Scan for the cell matching the given text and deliver its [X, Y] coordinate at center. 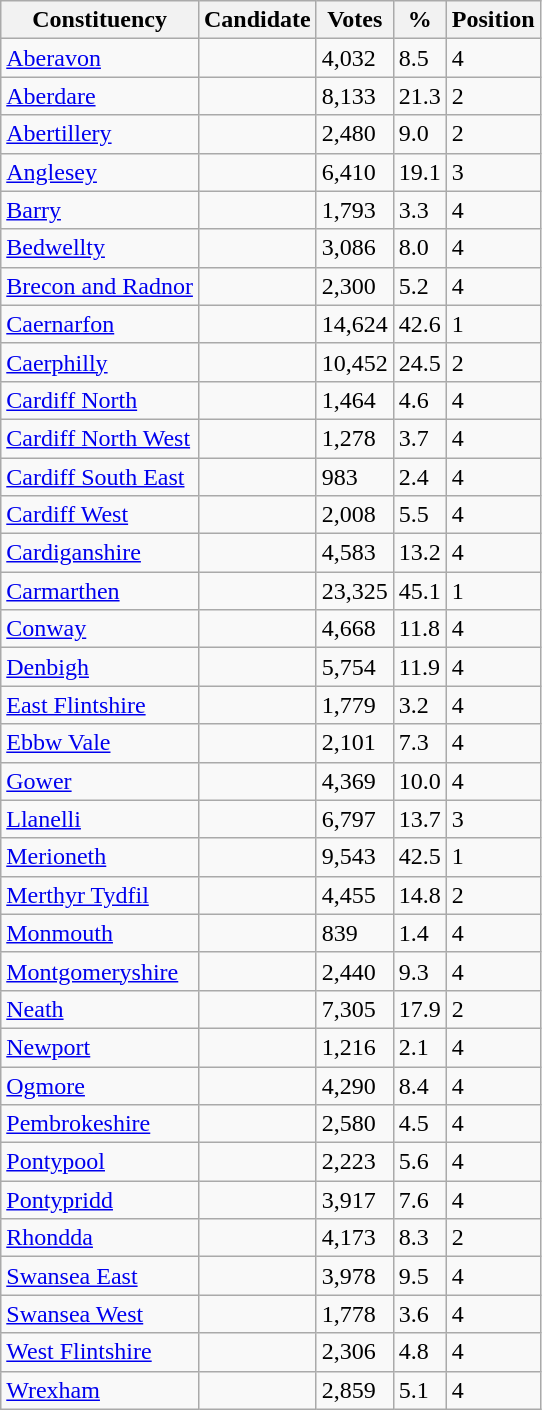
3.2 [420, 705]
4.6 [420, 400]
23,325 [354, 591]
24.5 [420, 362]
Cardiff North [100, 400]
Llanelli [100, 819]
3,086 [354, 248]
14.8 [420, 895]
21.3 [420, 96]
Pembrokeshire [100, 1124]
6,797 [354, 819]
Merioneth [100, 857]
45.1 [420, 591]
8.5 [420, 58]
5.5 [420, 515]
8.4 [420, 1085]
Newport [100, 1047]
2,101 [354, 743]
Pontypool [100, 1162]
42.5 [420, 857]
3,978 [354, 1276]
9.5 [420, 1276]
Merthyr Tydfil [100, 895]
4,369 [354, 781]
2,306 [354, 1352]
2,300 [354, 286]
Caernarfon [100, 324]
Cardiff West [100, 515]
2.1 [420, 1047]
4,032 [354, 58]
17.9 [420, 1009]
2,859 [354, 1390]
East Flintshire [100, 705]
5.2 [420, 286]
2,480 [354, 134]
Monmouth [100, 933]
1,778 [354, 1314]
1.4 [420, 933]
Caerphilly [100, 362]
14,624 [354, 324]
1,216 [354, 1047]
Conway [100, 629]
3.3 [420, 210]
19.1 [420, 172]
2,223 [354, 1162]
Constituency [100, 20]
Cardiganshire [100, 553]
3.6 [420, 1314]
10,452 [354, 362]
11.9 [420, 667]
2.4 [420, 477]
Aberdare [100, 96]
2,008 [354, 515]
8,133 [354, 96]
4,668 [354, 629]
Montgomeryshire [100, 971]
1,464 [354, 400]
7.3 [420, 743]
Swansea West [100, 1314]
1,779 [354, 705]
10.0 [420, 781]
4.8 [420, 1352]
Ogmore [100, 1085]
Aberavon [100, 58]
Cardiff North West [100, 438]
Ebbw Vale [100, 743]
Bedwellty [100, 248]
Cardiff South East [100, 477]
13.2 [420, 553]
Pontypridd [100, 1200]
Gower [100, 781]
11.8 [420, 629]
Denbigh [100, 667]
1,793 [354, 210]
4,173 [354, 1238]
4.5 [420, 1124]
5.6 [420, 1162]
983 [354, 477]
42.6 [420, 324]
9,543 [354, 857]
West Flintshire [100, 1352]
2,580 [354, 1124]
7,305 [354, 1009]
Swansea East [100, 1276]
9.3 [420, 971]
Carmarthen [100, 591]
7.6 [420, 1200]
3,917 [354, 1200]
839 [354, 933]
Candidate [257, 20]
4,290 [354, 1085]
13.7 [420, 819]
Position [493, 20]
Neath [100, 1009]
1,278 [354, 438]
Wrexham [100, 1390]
8.0 [420, 248]
Brecon and Radnor [100, 286]
2,440 [354, 971]
3.7 [420, 438]
Abertillery [100, 134]
8.3 [420, 1238]
Anglesey [100, 172]
Barry [100, 210]
4,583 [354, 553]
Rhondda [100, 1238]
9.0 [420, 134]
5.1 [420, 1390]
Votes [354, 20]
% [420, 20]
5,754 [354, 667]
6,410 [354, 172]
4,455 [354, 895]
